Search for the cell housing the specified text and yield its (X, Y) center coordinate. 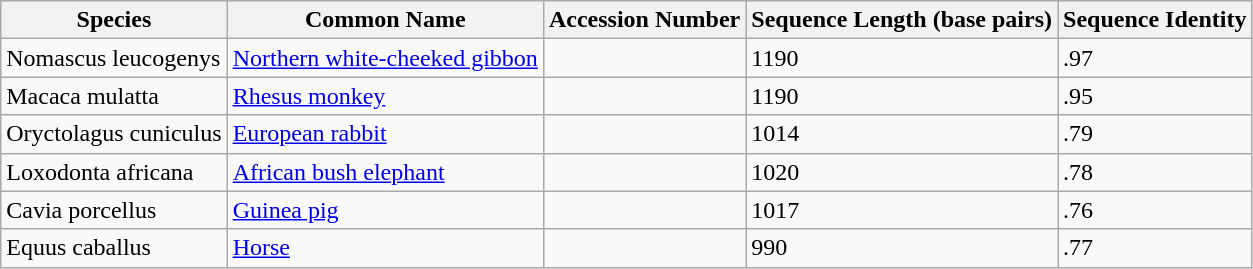
Sequence Identity (1155, 20)
Macaca mulatta (114, 96)
.77 (1155, 248)
.95 (1155, 96)
.76 (1155, 210)
Northern white-cheeked gibbon (385, 58)
.78 (1155, 172)
Loxodonta africana (114, 172)
Nomascus leucogenys (114, 58)
African bush elephant (385, 172)
Cavia porcellus (114, 210)
990 (902, 248)
European rabbit (385, 134)
Species (114, 20)
Rhesus monkey (385, 96)
1020 (902, 172)
Equus caballus (114, 248)
Sequence Length (base pairs) (902, 20)
1017 (902, 210)
1014 (902, 134)
.79 (1155, 134)
.97 (1155, 58)
Guinea pig (385, 210)
Oryctolagus cuniculus (114, 134)
Common Name (385, 20)
Accession Number (644, 20)
Horse (385, 248)
